Scan for the cell matching the given text and deliver its (x, y) coordinate at center. 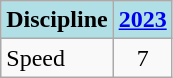
2023 (142, 20)
Speed (57, 58)
7 (142, 58)
Discipline (57, 20)
